For the text-containing cell, return its midpoint in (X, Y) coordinate format. 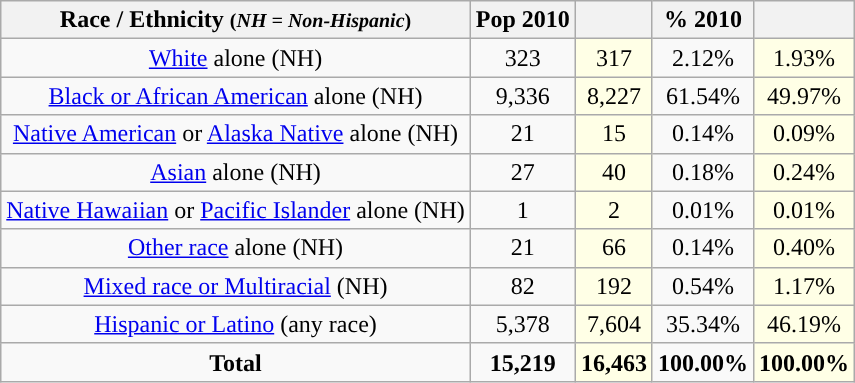
Black or African American alone (NH) (236, 96)
Mixed race or Multiracial (NH) (236, 286)
66 (614, 248)
323 (522, 58)
9,336 (522, 96)
82 (522, 286)
16,463 (614, 362)
Other race alone (NH) (236, 248)
Total (236, 362)
0.40% (804, 248)
0.09% (804, 134)
1.17% (804, 286)
% 2010 (702, 20)
317 (614, 58)
1.93% (804, 58)
1 (522, 210)
0.54% (702, 286)
15,219 (522, 362)
White alone (NH) (236, 58)
49.97% (804, 96)
40 (614, 172)
27 (522, 172)
15 (614, 134)
0.18% (702, 172)
Native American or Alaska Native alone (NH) (236, 134)
Pop 2010 (522, 20)
2 (614, 210)
Native Hawaiian or Pacific Islander alone (NH) (236, 210)
Asian alone (NH) (236, 172)
5,378 (522, 324)
46.19% (804, 324)
0.24% (804, 172)
61.54% (702, 96)
Race / Ethnicity (NH = Non-Hispanic) (236, 20)
7,604 (614, 324)
8,227 (614, 96)
Hispanic or Latino (any race) (236, 324)
2.12% (702, 58)
35.34% (702, 324)
192 (614, 286)
